Extract the [x, y] coordinate from the center of the cell holding the provided text.  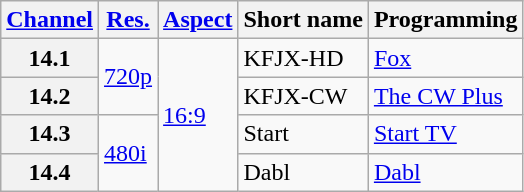
KFJX-CW [303, 96]
480i [128, 153]
Fox [446, 58]
14.3 [50, 134]
Start TV [446, 134]
Short name [303, 20]
14.2 [50, 96]
14.1 [50, 58]
14.4 [50, 172]
Res. [128, 20]
Start [303, 134]
The CW Plus [446, 96]
720p [128, 77]
Channel [50, 20]
Aspect [198, 20]
KFJX-HD [303, 58]
16:9 [198, 115]
Programming [446, 20]
